For the text-containing cell, return its midpoint in (X, Y) coordinate format. 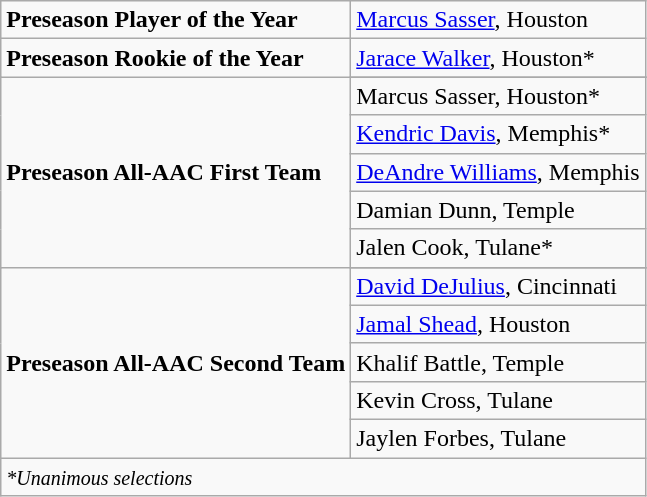
Jalen Cook, Tulane* (498, 248)
Kendric Davis, Memphis* (498, 134)
Preseason Player of the Year (176, 20)
*Unanimous selections (323, 477)
Preseason Rookie of the Year (176, 58)
Khalif Battle, Temple (498, 362)
Jarace Walker, Houston* (498, 58)
David DeJulius, Cincinnati (498, 286)
Kevin Cross, Tulane (498, 400)
Marcus Sasser, Houston (498, 20)
Jaylen Forbes, Tulane (498, 438)
Jamal Shead, Houston (498, 324)
DeAndre Williams, Memphis (498, 172)
Preseason All-AAC First Team (176, 172)
Preseason All-AAC Second Team (176, 362)
Marcus Sasser, Houston* (498, 96)
Damian Dunn, Temple (498, 210)
